Detect which cell encompasses the target text, then output its [X, Y] center coordinate. 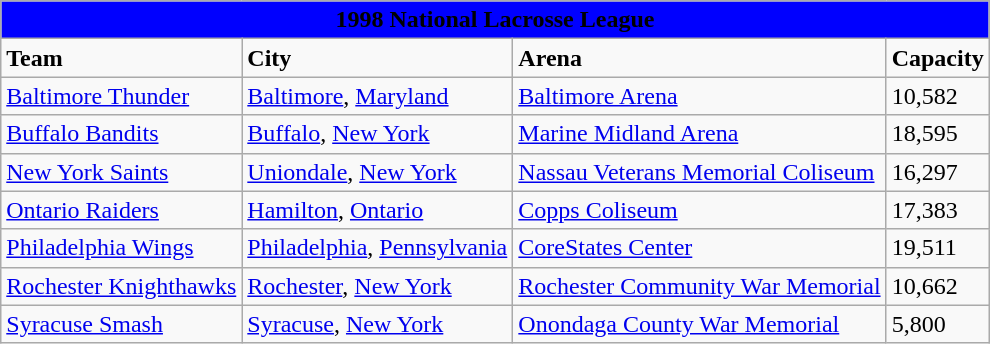
City [378, 58]
Uniondale, New York [378, 172]
Hamilton, Ontario [378, 210]
Ontario Raiders [122, 210]
16,297 [938, 172]
Buffalo Bandits [122, 134]
Baltimore Arena [700, 96]
New York Saints [122, 172]
Marine Midland Arena [700, 134]
10,662 [938, 286]
Arena [700, 58]
Philadelphia, Pennsylvania [378, 248]
18,595 [938, 134]
1998 National Lacrosse League [495, 20]
Team [122, 58]
Onondaga County War Memorial [700, 324]
Baltimore, Maryland [378, 96]
Philadelphia Wings [122, 248]
Rochester Community War Memorial [700, 286]
19,511 [938, 248]
CoreStates Center [700, 248]
Nassau Veterans Memorial Coliseum [700, 172]
Copps Coliseum [700, 210]
Rochester, New York [378, 286]
Syracuse Smash [122, 324]
10,582 [938, 96]
Syracuse, New York [378, 324]
Capacity [938, 58]
5,800 [938, 324]
Buffalo, New York [378, 134]
17,383 [938, 210]
Baltimore Thunder [122, 96]
Rochester Knighthawks [122, 286]
